Search for the cell housing the specified text and yield its [x, y] center coordinate. 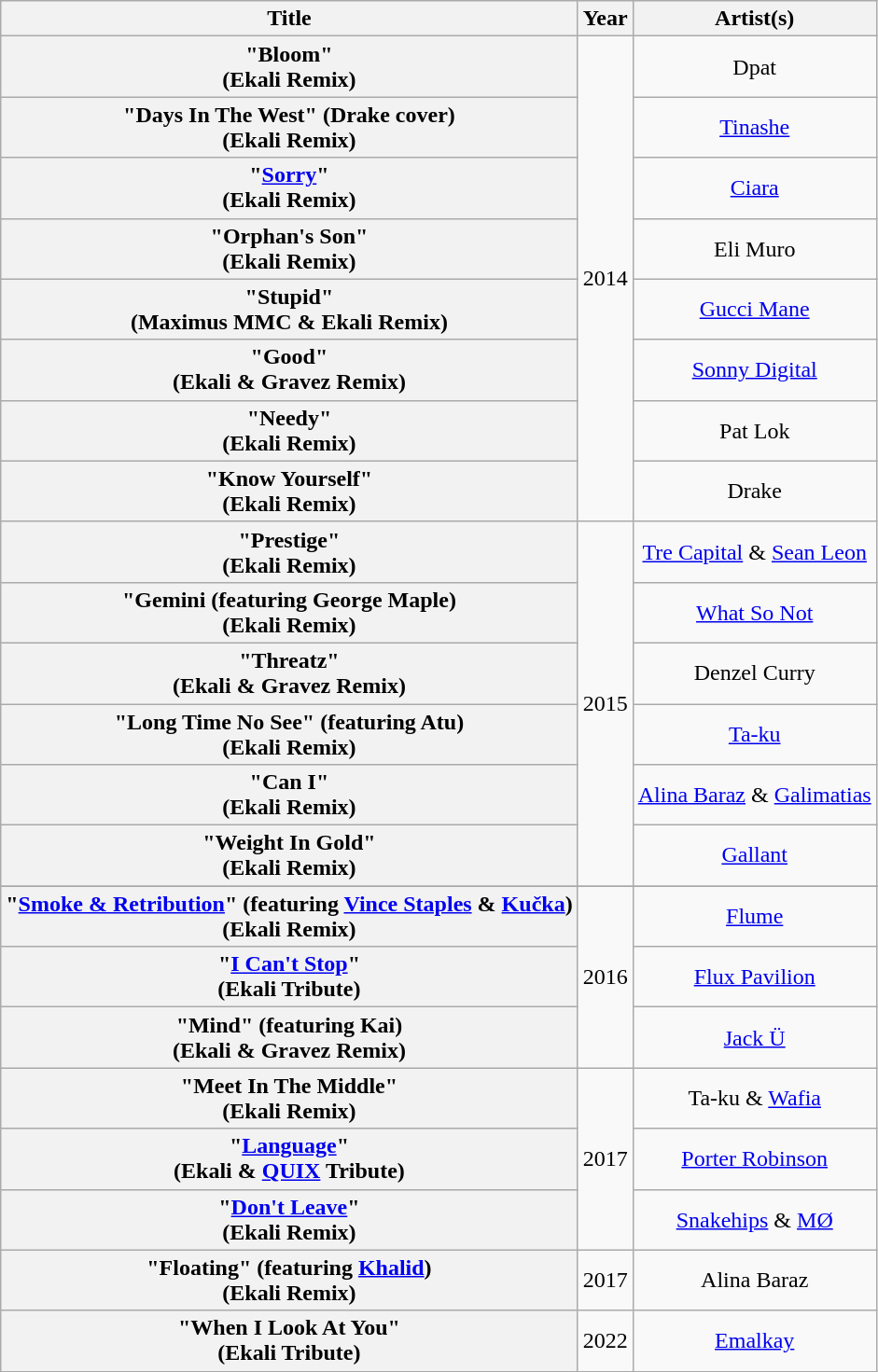
"Stupid"(Maximus MMC & Ekali Remix) [289, 310]
"Threatz"(Ekali & Gravez Remix) [289, 673]
"Needy"(Ekali Remix) [289, 431]
Artist(s) [754, 19]
Year [605, 19]
"Smoke & Retribution" (featuring Vince Staples & Kučka)(Ekali Remix) [289, 916]
2022 [605, 1341]
"Mind" (featuring Kai)(Ekali & Gravez Remix) [289, 1037]
"Floating" (featuring Khalid)(Ekali Remix) [289, 1280]
Flume [754, 916]
Ciara [754, 188]
Ta-ku [754, 733]
"Language"(Ekali & QUIX Tribute) [289, 1158]
"I Can't Stop"(Ekali Tribute) [289, 977]
"Orphan's Son"(Ekali Remix) [289, 248]
Alina Baraz & Galimatias [754, 795]
"Good"(Ekali & Gravez Remix) [289, 369]
"Meet In The Middle" (Ekali Remix) [289, 1099]
Ta-ku & Wafia [754, 1099]
Snakehips & MØ [754, 1220]
What So Not [754, 612]
Flux Pavilion [754, 977]
Alina Baraz [754, 1280]
"Sorry"(Ekali Remix) [289, 188]
Tinashe [754, 127]
Title [289, 19]
Jack Ü [754, 1037]
Porter Robinson [754, 1158]
2014 [605, 279]
"Know Yourself"(Ekali Remix) [289, 491]
"Don't Leave"(Ekali Remix) [289, 1220]
"Weight In Gold"(Ekali Remix) [289, 856]
2016 [605, 977]
Emalkay [754, 1341]
Pat Lok [754, 431]
"Bloom"(Ekali Remix) [289, 67]
Gallant [754, 856]
"Can I"(Ekali Remix) [289, 795]
"Prestige" (Ekali Remix) [289, 552]
"When I Look At You"(Ekali Tribute) [289, 1341]
2015 [605, 703]
Dpat [754, 67]
Denzel Curry [754, 673]
"Long Time No See" (featuring Atu)(Ekali Remix) [289, 733]
Eli Muro [754, 248]
Tre Capital & Sean Leon [754, 552]
"Gemini (featuring George Maple)(Ekali Remix) [289, 612]
Sonny Digital [754, 369]
Gucci Mane [754, 310]
Drake [754, 491]
"Days In The West" (Drake cover)(Ekali Remix) [289, 127]
